Pinpoint the cell where the given text exists, returning its (x, y) midpoint coordinate. 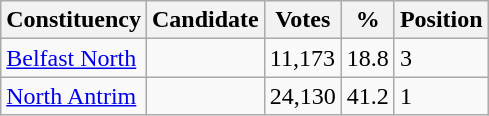
Votes (302, 20)
North Antrim (74, 96)
Constituency (74, 20)
Belfast North (74, 58)
% (368, 20)
24,130 (302, 96)
Candidate (205, 20)
11,173 (302, 58)
3 (441, 58)
Position (441, 20)
18.8 (368, 58)
41.2 (368, 96)
1 (441, 96)
